Return the (x, y) coordinate for the center point of the cell that contains the specified text.  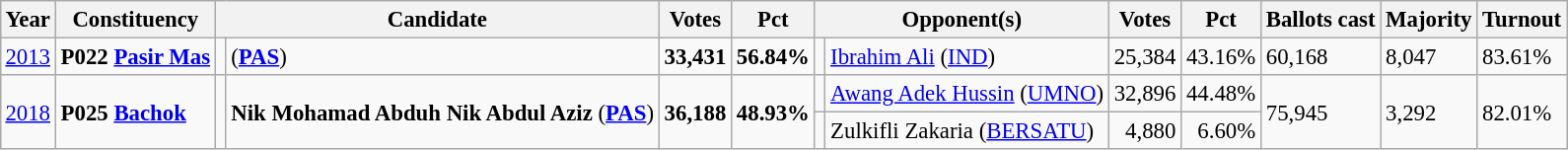
56.84% (773, 56)
3,292 (1429, 112)
36,188 (694, 112)
Candidate (437, 20)
P022 Pasir Mas (135, 56)
2013 (28, 56)
75,945 (1319, 112)
8,047 (1429, 56)
48.93% (773, 112)
(PAS) (442, 56)
44.48% (1221, 94)
33,431 (694, 56)
Zulkifli Zakaria (BERSATU) (967, 131)
6.60% (1221, 131)
Awang Adek Hussin (UMNO) (967, 94)
83.61% (1523, 56)
Year (28, 20)
Opponent(s) (962, 20)
2018 (28, 112)
43.16% (1221, 56)
82.01% (1523, 112)
60,168 (1319, 56)
Nik Mohamad Abduh Nik Abdul Aziz (PAS) (442, 112)
Constituency (135, 20)
Ibrahim Ali (IND) (967, 56)
Ballots cast (1319, 20)
P025 Bachok (135, 112)
Turnout (1523, 20)
4,880 (1144, 131)
32,896 (1144, 94)
Majority (1429, 20)
25,384 (1144, 56)
